Extract the (X, Y) coordinate from the center of the cell holding the provided text.  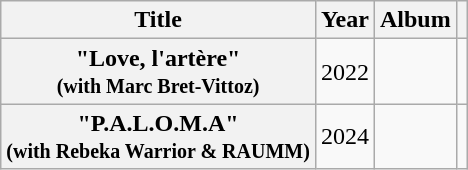
"Love, l'artère"(with Marc Bret-Vittoz) (158, 72)
"P.A.L.O.M.A"(with Rebeka Warrior & RAUMM) (158, 136)
Album (415, 20)
Title (158, 20)
2022 (344, 72)
Year (344, 20)
2024 (344, 136)
